Search for the cell housing the specified text and yield its [X, Y] center coordinate. 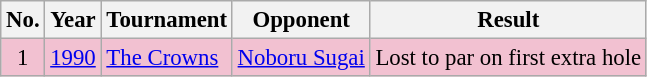
The Crowns [166, 58]
1990 [73, 58]
Result [508, 20]
Tournament [166, 20]
Year [73, 20]
Lost to par on first extra hole [508, 58]
Opponent [301, 20]
Noboru Sugai [301, 58]
1 [23, 58]
No. [23, 20]
